Return the (x, y) coordinate for the center point of the cell that contains the specified text.  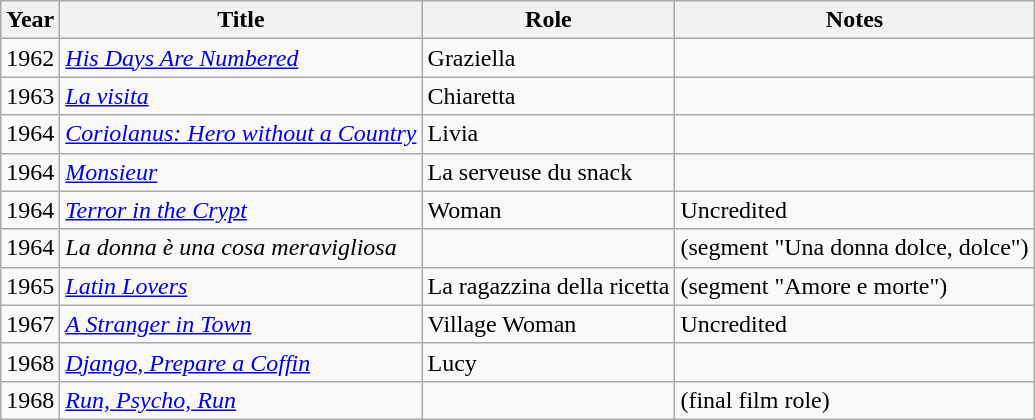
La donna è una cosa meravigliosa (241, 248)
Coriolanus: Hero without a Country (241, 134)
His Days Are Numbered (241, 58)
Livia (548, 134)
Chiaretta (548, 96)
(final film role) (854, 400)
Run, Psycho, Run (241, 400)
Latin Lovers (241, 286)
Woman (548, 210)
Role (548, 20)
A Stranger in Town (241, 324)
La ragazzina della ricetta (548, 286)
Title (241, 20)
Monsieur (241, 172)
1967 (30, 324)
Django, Prepare a Coffin (241, 362)
1962 (30, 58)
La serveuse du snack (548, 172)
(segment "Amore e morte") (854, 286)
Notes (854, 20)
Village Woman (548, 324)
1965 (30, 286)
Lucy (548, 362)
1963 (30, 96)
Terror in the Crypt (241, 210)
(segment "Una donna dolce, dolce") (854, 248)
Graziella (548, 58)
Year (30, 20)
La visita (241, 96)
